Search for the cell housing the specified text and yield its [x, y] center coordinate. 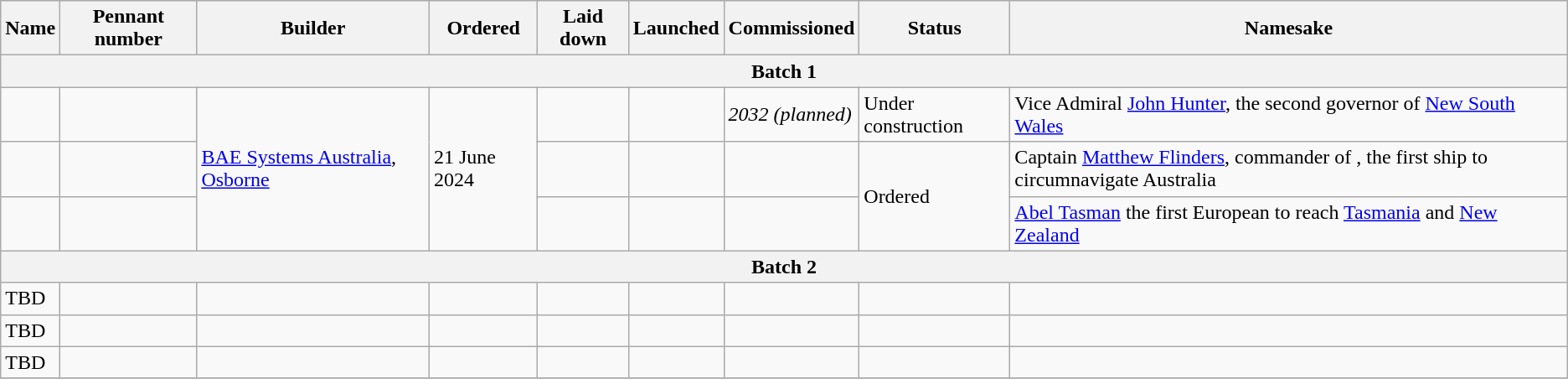
Pennant number [129, 29]
Captain Matthew Flinders, commander of , the first ship to circumnavigate Australia [1288, 169]
Status [935, 29]
Abel Tasman the first European to reach Tasmania and New Zealand [1288, 223]
Batch 1 [784, 71]
Under construction [935, 114]
Vice Admiral John Hunter, the second governor of New South Wales [1288, 114]
Namesake [1288, 29]
Batch 2 [784, 267]
Name [30, 29]
Launched [676, 29]
21 June 2024 [482, 169]
Commissioned [792, 29]
Laid down [583, 29]
2032 (planned) [792, 114]
Builder [313, 29]
BAE Systems Australia, Osborne [313, 169]
